For the text-containing cell, return its midpoint in (X, Y) coordinate format. 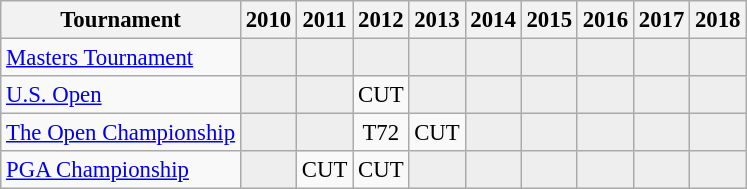
Tournament (121, 20)
PGA Championship (121, 170)
The Open Championship (121, 133)
2016 (605, 20)
2013 (437, 20)
2010 (268, 20)
2017 (661, 20)
2011 (325, 20)
U.S. Open (121, 95)
2012 (381, 20)
Masters Tournament (121, 58)
2015 (549, 20)
2018 (718, 20)
T72 (381, 133)
2014 (493, 20)
